Capture the cell that displays the provided text and extract its (x, y) central coordinate. 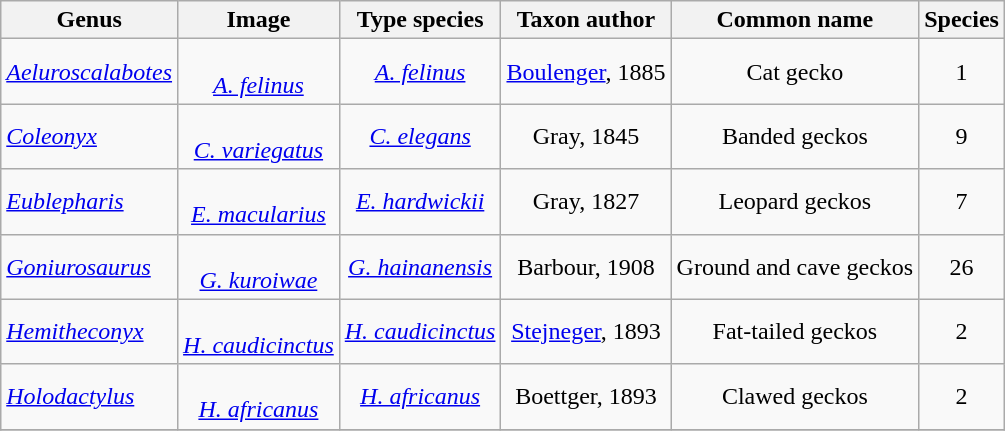
Species (962, 20)
E. macularius (259, 202)
Barbour, 1908 (586, 266)
Coleonyx (90, 136)
Boulenger, 1885 (586, 72)
7 (962, 202)
Holodactylus (90, 396)
G. kuroiwae (259, 266)
Common name (795, 20)
Type species (420, 20)
C. elegans (420, 136)
Genus (90, 20)
Gray, 1827 (586, 202)
E. hardwickii (420, 202)
Leopard geckos (795, 202)
Boettger, 1893 (586, 396)
Stejneger, 1893 (586, 332)
26 (962, 266)
C. variegatus (259, 136)
9 (962, 136)
Hemitheconyx (90, 332)
Ground and cave geckos (795, 266)
G. hainanensis (420, 266)
Eublepharis (90, 202)
Cat gecko (795, 72)
Aeluroscalabotes (90, 72)
Banded geckos (795, 136)
Image (259, 20)
1 (962, 72)
Gray, 1845 (586, 136)
Taxon author (586, 20)
Goniurosaurus (90, 266)
Fat-tailed geckos (795, 332)
Clawed geckos (795, 396)
